Extract the (x, y) coordinate from the center of the cell holding the provided text.  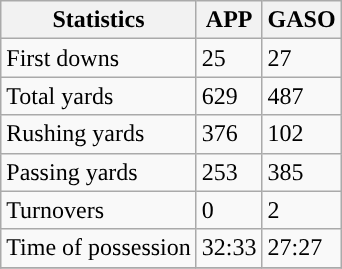
Passing yards (99, 172)
27:27 (302, 248)
487 (302, 96)
2 (302, 210)
385 (302, 172)
102 (302, 134)
GASO (302, 20)
APP (229, 20)
0 (229, 210)
First downs (99, 58)
Time of possession (99, 248)
25 (229, 58)
376 (229, 134)
Rushing yards (99, 134)
253 (229, 172)
Turnovers (99, 210)
629 (229, 96)
32:33 (229, 248)
27 (302, 58)
Total yards (99, 96)
Statistics (99, 20)
